Pinpoint the cell where the given text exists, returning its [X, Y] midpoint coordinate. 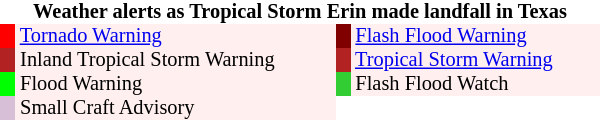
Tropical Storm Warning [475, 60]
Flash Flood Warning [475, 36]
Tornado Warning [175, 36]
Small Craft Advisory [175, 108]
Weather alerts as Tropical Storm Erin made landfall in Texas [300, 12]
Flash Flood Watch [475, 84]
Inland Tropical Storm Warning [175, 60]
Flood Warning [175, 84]
